Detect which cell encompasses the target text, then output its [X, Y] center coordinate. 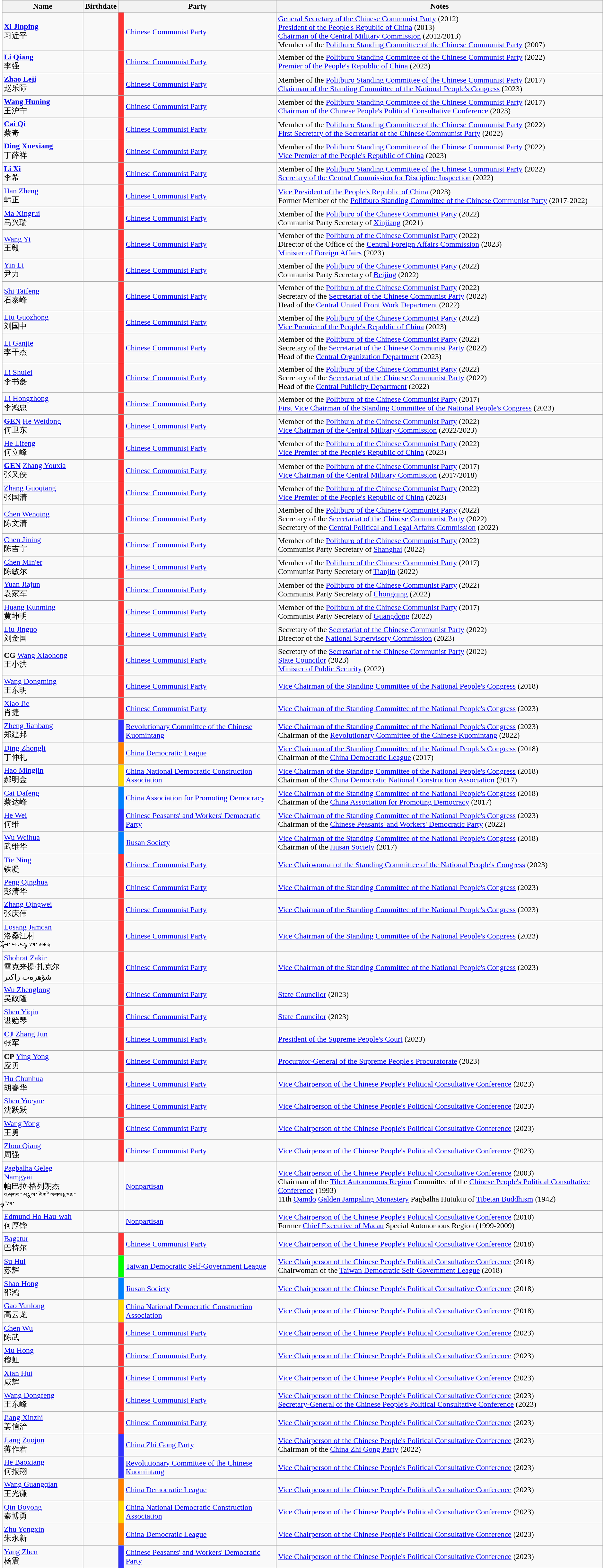
Member of the Politburo Standing Committee of the Chinese Communist Party (2022)Vice Premier of the People's Republic of China (2023) [440, 151]
Li Ganjie李干杰 [43, 348]
Wang Guangqian王光谦 [43, 1490]
Member of the Politburo of the Chinese Communist Party (2017)Communist Party Secretary of Guangdong (2022) [440, 612]
Ding Zhongli丁仲礼 [43, 753]
Secretary of the Secretariat of the Chinese Communist Party (2022)Director of the National Supervisory Commission (2023) [440, 634]
Hu Chunhua胡春华 [43, 1084]
Notes [440, 6]
Losang Jamcan洛桑江村བློ་བཟང་རྒྱལ་མཚན [43, 937]
Ding Xuexiang丁薛祥 [43, 151]
Birthdate [101, 6]
CJ Zhang Jun张军 [43, 1039]
Yuan Jiajun袁家军 [43, 590]
CP Ying Yong应勇 [43, 1061]
Qin Boyong秦博勇 [43, 1512]
Pagbalha Geleg Namgyai帕巴拉·格列朗杰འཕགས་པ་ལྷ་དགེ་ལེགས་རྣམ་རྒྱལ་ [43, 1186]
Li Qiang李强 [43, 62]
Xian Hui咸辉 [43, 1378]
Mu Hong穆虹 [43, 1356]
Chen Jining陈吉宁 [43, 545]
Vice Chairman of the Standing Committee of the National People's Congress (2018)Chairman of the Jiusan Society (2017) [440, 842]
Member of the Politburo of the Chinese Communist Party (2022) Vice Premier of the People's Republic of China (2023) [440, 448]
Shen Yueyue沈跃跃 [43, 1106]
Vice Chairman of the Standing Committee of the National People's Congress (2018) [440, 686]
Member of the Politburo Standing Committee of the Chinese Communist Party (2022)Secretary of the Central Commission for Discipline Inspection (2022) [440, 174]
He Baoxiang何报翔 [43, 1467]
Yang Zhen杨震 [43, 1557]
Shohrat Zakir雪克来提·扎克尔شۆھرەت زاكىر [43, 967]
Zhao Leji赵乐际 [43, 84]
Member of the Politburo of the Chinese Communist Party (2022)Vice Chairman of the Central Military Commission (2022/2023) [440, 426]
Vice Chairperson of the Chinese People's Political Consultative Conference (2023)Chairman of the China Zhi Gong Party (2022) [440, 1445]
President of the Supreme People's Court (2023) [440, 1039]
Zhou Qiang周强 [43, 1151]
Liu Guozhong刘国中 [43, 322]
Zheng Jianbang郑建邦 [43, 731]
Member of the Politburo of the Chinese Communist Party (2017)Communist Party Secretary of Tianjin (2022) [440, 567]
GEN He Weidong何卫东 [43, 426]
Chen Wenqing陈文清 [43, 519]
Secretary of the Secretariat of the Chinese Communist Party (2022)State Councilor (2023)Minister of Public Security (2022) [440, 660]
Li Xi李希 [43, 174]
Zhang Qingwei张庆伟 [43, 910]
Xiao Jie肖捷 [43, 709]
Wang Yong王勇 [43, 1129]
Wang Huning王沪宁 [43, 107]
Bagatur巴特尔 [43, 1244]
Vice Chairman of the Standing Committee of the National People's Congress (2018)Chairman of the China Association for Promoting Democracy (2017) [440, 798]
He Lifeng何立峰 [43, 448]
Chen Wu陈武 [43, 1333]
Vice Chairman of the Standing Committee of the National People's Congress (2018)Chairman of the China Democratic League (2017) [440, 753]
Su Hui苏辉 [43, 1266]
Li Hongzhong李鸿忠 [43, 404]
Xi Jinping习近平 [43, 31]
Jiang Xinzhi姜信治 [43, 1423]
Shen Yiqin谌贻琴 [43, 1017]
Huang Kunming黄坤明 [43, 612]
Cai Qi蔡奇 [43, 129]
Wang Yi王毅 [43, 244]
GEN Zhang Youxia张又侠 [43, 471]
Member of the Politburo of the Chinese Communist Party (2017)First Vice Chairman of the Standing Committee of the National People's Congress (2023) [440, 404]
Zhang Guoqiang张国清 [43, 493]
Member of the Politburo of the Chinese Communist Party (2017)Vice Chairman of the Central Military Commission (2017/2018) [440, 471]
Han Zheng韩正 [43, 196]
Tie Ning铁凝 [43, 865]
Shao Hong邵鸿 [43, 1289]
Yin Li尹力 [43, 270]
Wu Weihua武维华 [43, 842]
Party [197, 6]
Zhu Yongxin朱永新 [43, 1534]
Member of the Politburo of the Chinese Communist Party (2022)Communist Party Secretary of Chongqing (2022) [440, 590]
Ma Xingrui马兴瑞 [43, 218]
Member of the Politburo of the Chinese Communist Party (2022)Communist Party Secretary of Shanghai (2022) [440, 545]
Member of the Politburo of the Chinese Communist Party (2022)Communist Party Secretary of Xinjiang (2021) [440, 218]
Peng Qinghua彭清华 [43, 887]
Vice Chairwoman of the Standing Committee of the National People's Congress (2023) [440, 865]
Gao Yunlong高云龙 [43, 1311]
Chen Min'er陈敏尔 [43, 567]
Name [43, 6]
Wang Dongming王东明 [43, 686]
Member of the Politburo Standing Committee of the Chinese Communist Party (2022)Premier of the People's Republic of China (2023) [440, 62]
Shi Taifeng石泰峰 [43, 296]
Jiang Zuojun蒋作君 [43, 1445]
China Zhi Gong Party [200, 1445]
Hao Mingjin郝明金 [43, 776]
Wang Dongfeng王东峰 [43, 1400]
CG Wang Xiaohong王小洪 [43, 660]
He Wei何维 [43, 820]
Member of the Politburo of the Chinese Communist Party (2022)Communist Party Secretary of Beijing (2022) [440, 270]
Li Shulei李书磊 [43, 378]
Vice Chairperson of the Chinese People's Political Consultative Conference (2018)Chairwoman of the Taiwan Democratic Self-Government League (2018) [440, 1266]
Edmund Ho Hau-wah何厚铧 [43, 1221]
Liu Jinguo刘金国 [43, 634]
China Association for Promoting Democracy [200, 798]
Cai Dafeng蔡达峰 [43, 798]
Procurator-General of the Supreme People's Procuratorate (2023) [440, 1061]
Vice President of the People's Republic of China (2023)Former Member of the Politburo Standing Committee of the Chinese Communist Party (2017-2022) [440, 196]
Wu Zhenglong吴政隆 [43, 994]
Taiwan Democratic Self-Government League [200, 1266]
